Capture the cell that displays the provided text and extract its (x, y) central coordinate. 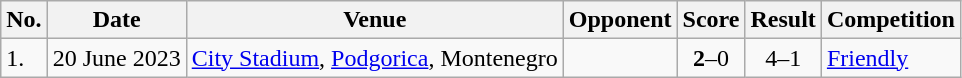
Score (711, 20)
Friendly (890, 58)
4–1 (783, 58)
Opponent (620, 20)
Date (116, 20)
1. (24, 58)
Venue (374, 20)
City Stadium, Podgorica, Montenegro (374, 58)
Result (783, 20)
No. (24, 20)
2–0 (711, 58)
20 June 2023 (116, 58)
Competition (890, 20)
